Detect which cell encompasses the target text, then output its [X, Y] center coordinate. 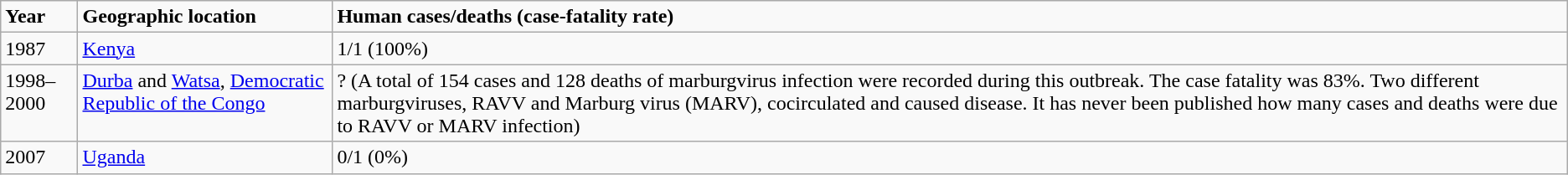
1998–2000 [39, 103]
Geographic location [205, 17]
Durba and Watsa, Democratic Republic of the Congo [205, 103]
Human cases/deaths (case-fatality rate) [950, 17]
2007 [39, 157]
Uganda [205, 157]
Year [39, 17]
1987 [39, 49]
0/1 (0%) [950, 157]
Kenya [205, 49]
1/1 (100%) [950, 49]
